Scan for the cell matching the given text and deliver its [X, Y] coordinate at center. 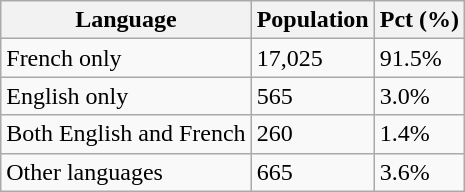
Language [126, 20]
91.5% [419, 58]
1.4% [419, 134]
260 [312, 134]
English only [126, 96]
665 [312, 172]
565 [312, 96]
Both English and French [126, 134]
3.0% [419, 96]
Population [312, 20]
3.6% [419, 172]
Pct (%) [419, 20]
Other languages [126, 172]
French only [126, 58]
17,025 [312, 58]
